Return the [X, Y] coordinate for the center point of the cell that contains the specified text.  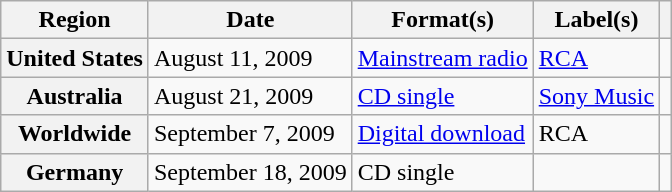
Date [250, 20]
Worldwide [75, 134]
September 7, 2009 [250, 134]
Mainstream radio [442, 58]
Format(s) [442, 20]
August 21, 2009 [250, 96]
September 18, 2009 [250, 172]
Australia [75, 96]
Label(s) [596, 20]
United States [75, 58]
Digital download [442, 134]
Sony Music [596, 96]
August 11, 2009 [250, 58]
Region [75, 20]
Germany [75, 172]
